From the cell containing the given text, extract its center point as (X, Y) coordinate. 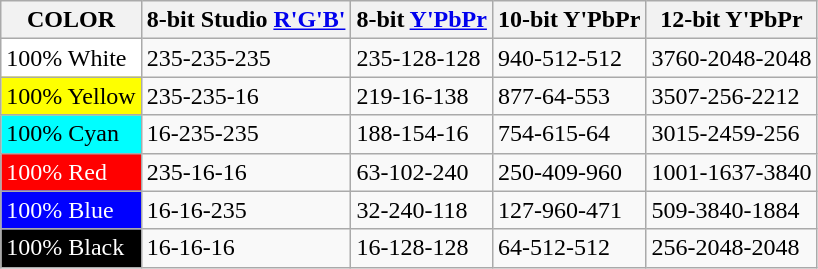
256-2048-2048 (732, 248)
509-3840-1884 (732, 210)
100% Black (71, 248)
100% Blue (71, 210)
3760-2048-2048 (732, 58)
188-154-16 (422, 134)
100% Cyan (71, 134)
940-512-512 (568, 58)
COLOR (71, 20)
235-235-16 (246, 96)
250-409-960 (568, 172)
100% White (71, 58)
235-128-128 (422, 58)
100% Yellow (71, 96)
235-235-235 (246, 58)
877-64-553 (568, 96)
219-16-138 (422, 96)
754-615-64 (568, 134)
10-bit Y'PbPr (568, 20)
16-235-235 (246, 134)
8-bit Y'PbPr (422, 20)
127-960-471 (568, 210)
3507-256-2212 (732, 96)
16-128-128 (422, 248)
235-16-16 (246, 172)
32-240-118 (422, 210)
16-16-235 (246, 210)
63-102-240 (422, 172)
3015-2459-256 (732, 134)
8-bit Studio R'G'B' (246, 20)
1001-1637-3840 (732, 172)
64-512-512 (568, 248)
16-16-16 (246, 248)
100% Red (71, 172)
12-bit Y'PbPr (732, 20)
